For the text-containing cell, return its midpoint in (x, y) coordinate format. 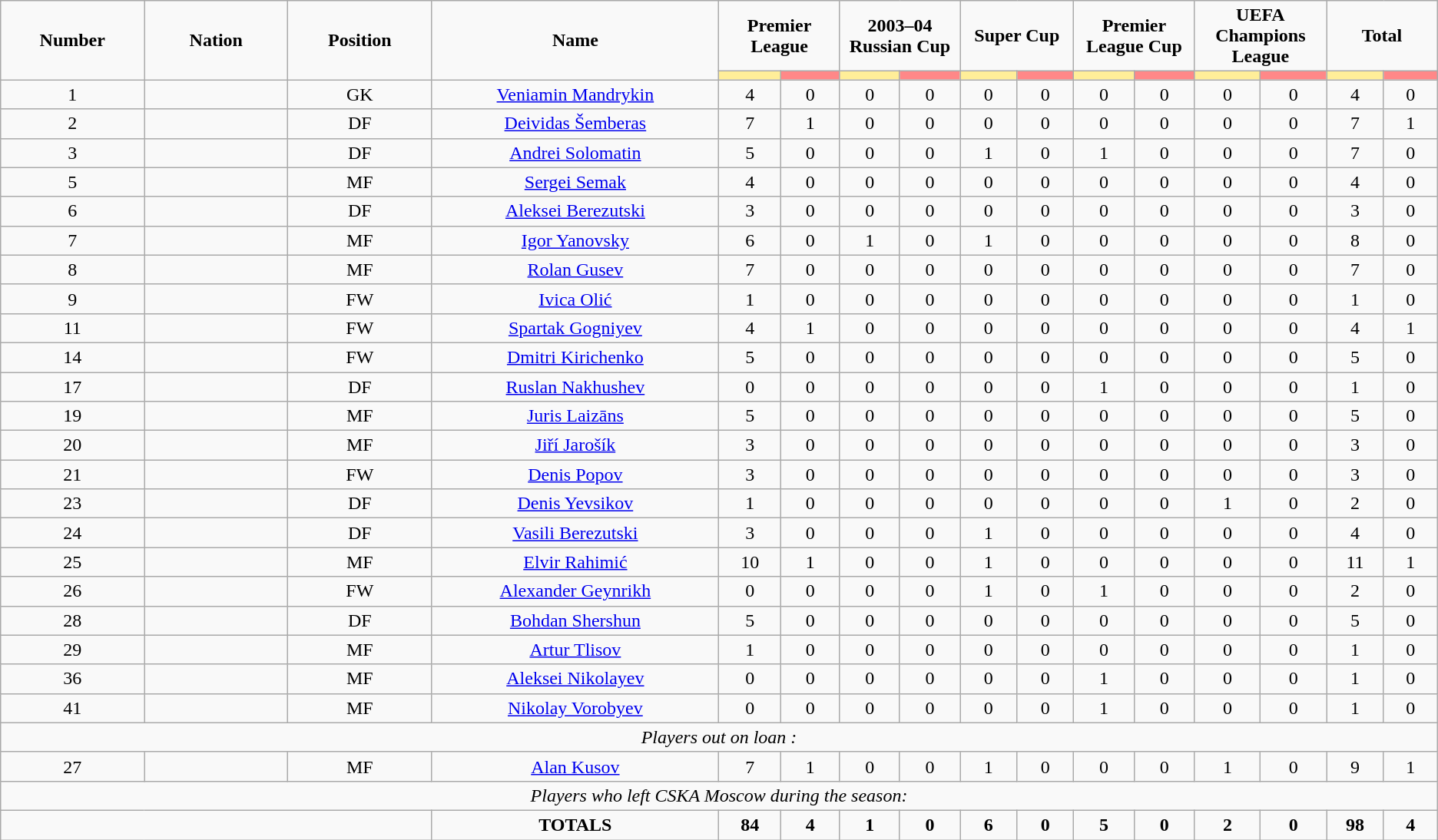
Veniamin Mandrykin (575, 94)
20 (72, 445)
Players who left CSKA Moscow during the season: (719, 795)
Artur Tlisov (575, 650)
28 (72, 620)
29 (72, 650)
Dmitri Kirichenko (575, 357)
Juris Laizāns (575, 416)
26 (72, 591)
Spartak Gogniyev (575, 328)
UEFA Champions League (1261, 36)
19 (72, 416)
Premier League Cup (1134, 36)
24 (72, 533)
14 (72, 357)
Alexander Geynrikh (575, 591)
17 (72, 386)
Ruslan Nakhushev (575, 386)
98 (1355, 825)
23 (72, 504)
GK (359, 94)
Aleksei Berezutski (575, 211)
2003–04 Russian Cup (900, 36)
Ivica Olić (575, 299)
Nation (217, 40)
Players out on loan : (719, 737)
36 (72, 679)
Premier League (779, 36)
Denis Yevsikov (575, 504)
Bohdan Shershun (575, 620)
Andrei Solomatin (575, 153)
Total (1383, 36)
Jiří Jarošík (575, 445)
Name (575, 40)
84 (750, 825)
Position (359, 40)
Denis Popov (575, 475)
27 (72, 766)
25 (72, 562)
Nikolay Vorobyev (575, 708)
Sergei Semak (575, 182)
TOTALS (575, 825)
Rolan Gusev (575, 270)
Super Cup (1017, 36)
Igor Yanovsky (575, 240)
41 (72, 708)
Vasili Berezutski (575, 533)
Aleksei Nikolayev (575, 679)
Deividas Šemberas (575, 124)
Alan Kusov (575, 766)
Elvir Rahimić (575, 562)
21 (72, 475)
Number (72, 40)
10 (750, 562)
